Output the [x, y] coordinate of the center of the cell containing the given text.  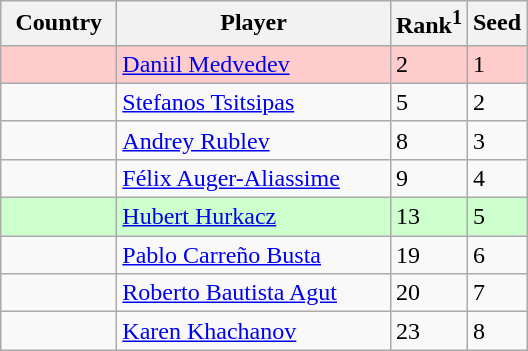
Rank1 [428, 24]
20 [428, 293]
Player [254, 24]
Félix Auger-Aliassime [254, 178]
19 [428, 255]
9 [428, 178]
1 [496, 64]
Stefanos Tsitsipas [254, 102]
Seed [496, 24]
23 [428, 331]
Daniil Medvedev [254, 64]
Andrey Rublev [254, 140]
7 [496, 293]
3 [496, 140]
Hubert Hurkacz [254, 217]
13 [428, 217]
Pablo Carreño Busta [254, 255]
4 [496, 178]
6 [496, 255]
Roberto Bautista Agut [254, 293]
Country [59, 24]
Karen Khachanov [254, 331]
